Extract the [x, y] coordinate from the center of the cell holding the provided text.  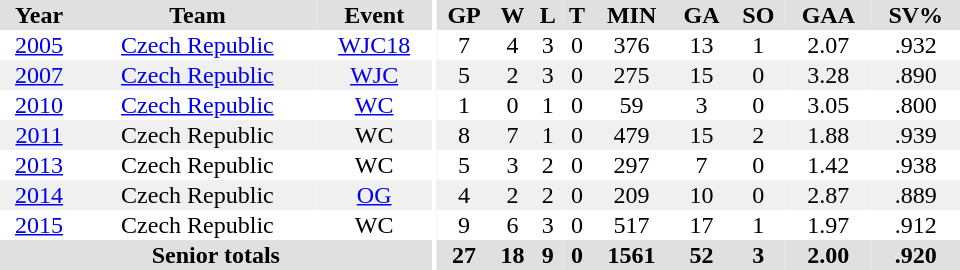
.920 [916, 255]
SV% [916, 15]
3.05 [828, 105]
.939 [916, 135]
GA [702, 15]
2005 [39, 45]
13 [702, 45]
Event [374, 15]
17 [702, 225]
WJC [374, 75]
1.42 [828, 165]
2011 [39, 135]
.912 [916, 225]
Senior totals [216, 255]
GP [464, 15]
L [548, 15]
OG [374, 195]
1.97 [828, 225]
.938 [916, 165]
Team [198, 15]
2007 [39, 75]
209 [632, 195]
1.88 [828, 135]
479 [632, 135]
2.87 [828, 195]
2.07 [828, 45]
GAA [828, 15]
2010 [39, 105]
18 [512, 255]
6 [512, 225]
376 [632, 45]
2015 [39, 225]
275 [632, 75]
1561 [632, 255]
.800 [916, 105]
Year [39, 15]
.890 [916, 75]
27 [464, 255]
2014 [39, 195]
3.28 [828, 75]
8 [464, 135]
.932 [916, 45]
WJC18 [374, 45]
297 [632, 165]
10 [702, 195]
.889 [916, 195]
SO [758, 15]
517 [632, 225]
T [576, 15]
MIN [632, 15]
W [512, 15]
52 [702, 255]
2.00 [828, 255]
2013 [39, 165]
59 [632, 105]
